Extract the [x, y] coordinate from the center of the cell holding the provided text.  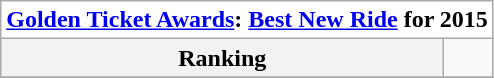
Golden Ticket Awards: Best New Ride for 2015 [248, 20]
Ranking [222, 58]
